For the text-containing cell, return its midpoint in [X, Y] coordinate format. 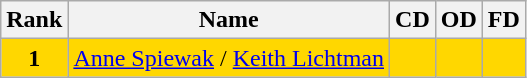
1 [34, 58]
FD [504, 20]
OD [458, 20]
Rank [34, 20]
CD [413, 20]
Name [229, 20]
Anne Spiewak / Keith Lichtman [229, 58]
